Capture the cell that displays the provided text and extract its (X, Y) central coordinate. 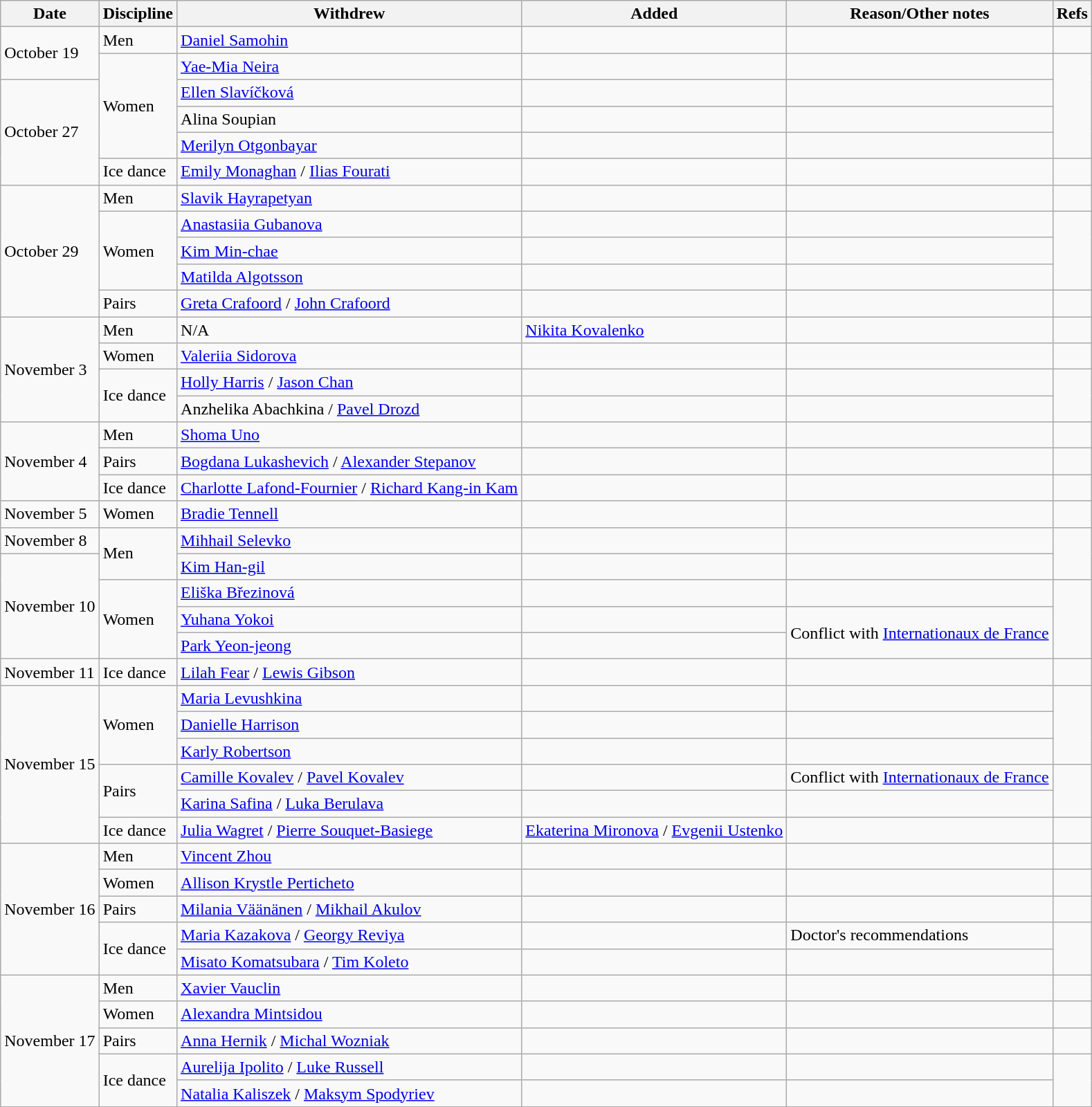
Shoma Uno (349, 435)
Nikita Kovalenko (655, 330)
Yae-Mia Neira (349, 66)
Aurelija Ipolito / Luke Russell (349, 1067)
Kim Han-gil (349, 567)
Matilda Algotsson (349, 277)
Vincent Zhou (349, 857)
Julia Wagret / Pierre Souquet-Basiege (349, 830)
Danielle Harrison (349, 724)
November 11 (50, 672)
Milania Väänänen / Mikhail Akulov (349, 909)
Alina Soupian (349, 119)
Slavik Hayrapetyan (349, 198)
Daniel Samohin (349, 40)
N/A (349, 330)
Withdrew (349, 14)
Xavier Vauclin (349, 988)
Natalia Kaliszek / Maksym Spodyriev (349, 1093)
Alexandra Mintsidou (349, 1014)
Anastasiia Gubanova (349, 224)
Bogdana Lukashevich / Alexander Stepanov (349, 461)
Discipline (138, 14)
Anzhelika Abachkina / Pavel Drozd (349, 409)
Reason/Other notes (920, 14)
Mihhail Selevko (349, 540)
Anna Hernik / Michal Wozniak (349, 1041)
Karina Safina / Luka Berulava (349, 804)
Merilyn Otgonbayar (349, 145)
Misato Komatsubara / Tim Koleto (349, 962)
Added (655, 14)
Greta Crafoord / John Crafoord (349, 303)
November 15 (50, 764)
Allison Krystle Perticheto (349, 883)
November 3 (50, 369)
November 4 (50, 461)
October 19 (50, 53)
November 5 (50, 514)
November 16 (50, 909)
Camille Kovalev / Pavel Kovalev (349, 778)
Karly Robertson (349, 751)
Bradie Tennell (349, 514)
Doctor's recommendations (920, 935)
Kim Min-chae (349, 250)
Lilah Fear / Lewis Gibson (349, 672)
Refs (1072, 14)
Date (50, 14)
November 8 (50, 540)
Park Yeon-jeong (349, 646)
October 27 (50, 132)
Charlotte Lafond-Fournier / Richard Kang-in Kam (349, 488)
Valeriia Sidorova (349, 356)
Ekaterina Mironova / Evgenii Ustenko (655, 830)
Holly Harris / Jason Chan (349, 383)
Maria Kazakova / Georgy Reviya (349, 935)
Maria Levushkina (349, 698)
Yuhana Yokoi (349, 619)
November 10 (50, 606)
October 29 (50, 250)
Emily Monaghan / Ilias Fourati (349, 172)
Eliška Březinová (349, 593)
November 17 (50, 1041)
Ellen Slavíčková (349, 93)
